Pinpoint the cell where the given text exists, returning its (X, Y) midpoint coordinate. 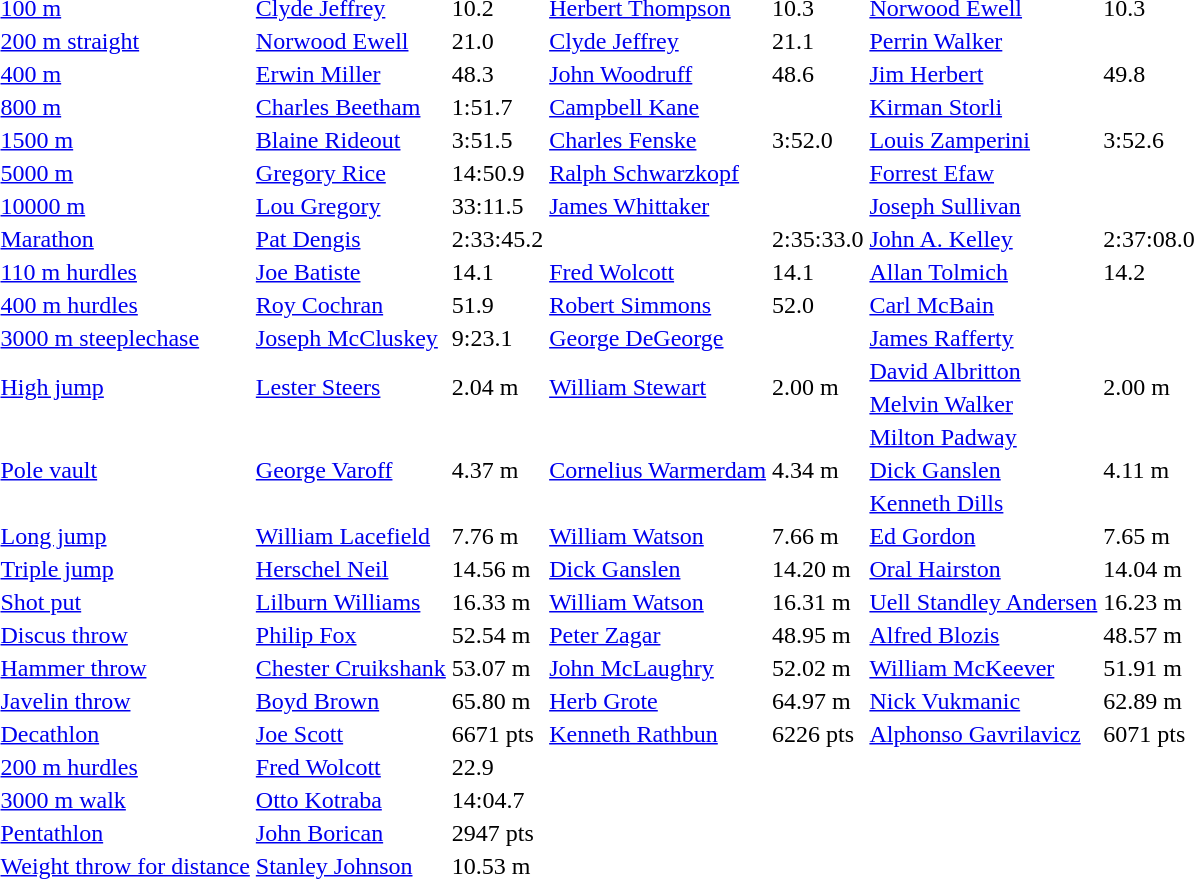
2947 pts (497, 833)
Carl McBain (984, 305)
Alfred Blozis (984, 635)
Joseph McCluskey (350, 338)
7.66 m (818, 536)
Herschel Neil (350, 569)
Charles Beetham (350, 107)
George DeGeorge (658, 338)
Forrest Efaw (984, 173)
Alphonso Gavrilavicz (984, 734)
48.95 m (818, 635)
William McKeever (984, 668)
Roy Cochran (350, 305)
2.04 m (497, 388)
2:35:33.0 (818, 239)
Joe Batiste (350, 272)
14.56 m (497, 569)
James Rafferty (984, 338)
Allan Tolmich (984, 272)
Nick Vukmanic (984, 701)
Kenneth Rathbun (658, 734)
Lilburn Williams (350, 602)
1:51.7 (497, 107)
Kirman Storli (984, 107)
Robert Simmons (658, 305)
Ed Gordon (984, 536)
David Albritton (984, 371)
William Stewart (658, 388)
Boyd Brown (350, 701)
Ralph Schwarzkopf (658, 173)
John Woodruff (658, 74)
John A. Kelley (984, 239)
7.76 m (497, 536)
Melvin Walker (984, 404)
16.31 m (818, 602)
51.9 (497, 305)
48.3 (497, 74)
9:23.1 (497, 338)
Cornelius Warmerdam (658, 470)
Gregory Rice (350, 173)
Joseph Sullivan (984, 206)
Milton Padway (984, 437)
John McLaughry (658, 668)
52.0 (818, 305)
14:04.7 (497, 800)
22.9 (497, 767)
48.6 (818, 74)
Chester Cruikshank (350, 668)
Clyde Jeffrey (658, 41)
52.54 m (497, 635)
33:11.5 (497, 206)
Erwin Miller (350, 74)
3:52.0 (818, 140)
3:51.5 (497, 140)
Philip Fox (350, 635)
4.34 m (818, 470)
64.97 m (818, 701)
William Lacefield (350, 536)
Louis Zamperini (984, 140)
Perrin Walker (984, 41)
Herb Grote (658, 701)
52.02 m (818, 668)
14.20 m (818, 569)
Charles Fenske (658, 140)
6671 pts (497, 734)
4.37 m (497, 470)
Jim Herbert (984, 74)
Kenneth Dills (984, 503)
Peter Zagar (658, 635)
Lester Steers (350, 388)
Joe Scott (350, 734)
6226 pts (818, 734)
James Whittaker (658, 206)
Campbell Kane (658, 107)
Uell Standley Andersen (984, 602)
14:50.9 (497, 173)
2.00 m (818, 388)
2:33:45.2 (497, 239)
16.33 m (497, 602)
Otto Kotraba (350, 800)
Norwood Ewell (350, 41)
Blaine Rideout (350, 140)
21.1 (818, 41)
Pat Dengis (350, 239)
George Varoff (350, 470)
21.0 (497, 41)
65.80 m (497, 701)
Oral Hairston (984, 569)
Lou Gregory (350, 206)
53.07 m (497, 668)
John Borican (350, 833)
